Output the [x, y] coordinate of the center of the cell containing the given text.  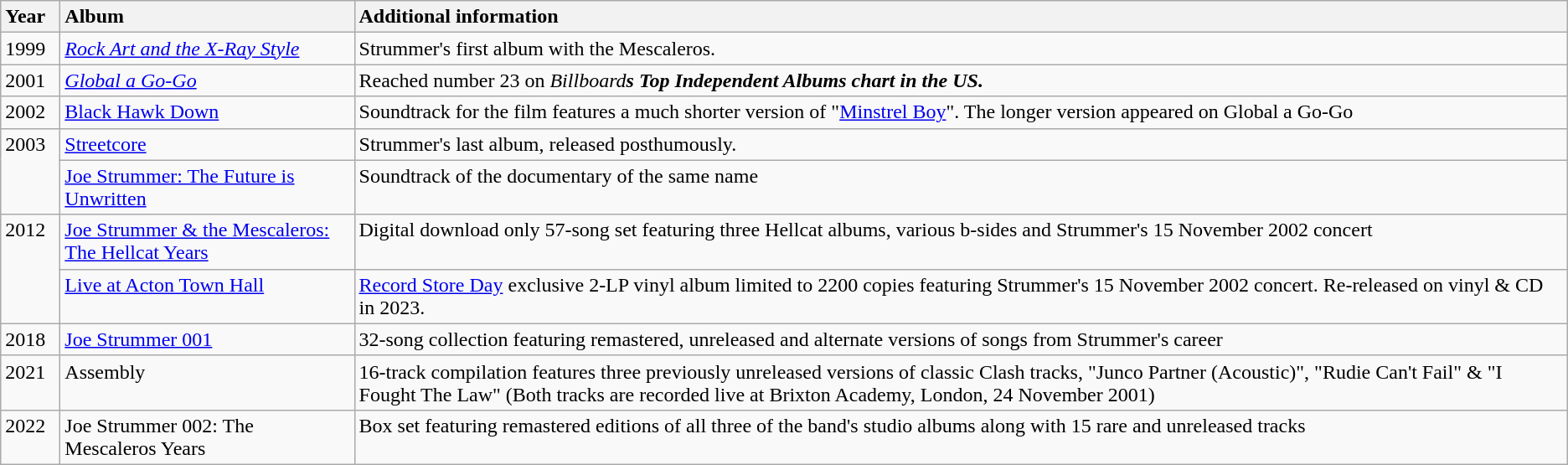
2018 [30, 339]
Rock Art and the X-Ray Style [208, 49]
Box set featuring remastered editions of all three of the band's studio albums along with 15 rare and unreleased tracks [961, 437]
Joe Strummer 001 [208, 339]
Year [30, 17]
Additional information [961, 17]
Global a Go-Go [208, 80]
Black Hawk Down [208, 112]
Album [208, 17]
Joe Strummer 002: The Mescaleros Years [208, 437]
2012 [30, 269]
Streetcore [208, 144]
Joe Strummer: The Future is Unwritten [208, 188]
Soundtrack for the film features a much shorter version of "Minstrel Boy". The longer version appeared on Global a Go-Go [961, 112]
Soundtrack of the documentary of the same name [961, 188]
2021 [30, 382]
Record Store Day exclusive 2-LP vinyl album limited to 2200 copies featuring Strummer's 15 November 2002 concert. Re-released on vinyl & CD in 2023. [961, 297]
Strummer's first album with the Mescaleros. [961, 49]
Assembly [208, 382]
2002 [30, 112]
2001 [30, 80]
32-song collection featuring remastered, unreleased and alternate versions of songs from Strummer's career [961, 339]
Digital download only 57-song set featuring three Hellcat albums, various b-sides and Strummer's 15 November 2002 concert [961, 241]
Live at Acton Town Hall [208, 297]
2022 [30, 437]
1999 [30, 49]
Joe Strummer & the Mescaleros: The Hellcat Years [208, 241]
Reached number 23 on Billboards Top Independent Albums chart in the US. [961, 80]
Strummer's last album, released posthumously. [961, 144]
2003 [30, 171]
